Find where the given text appears and provide that cell's center as [X, Y] coordinate. 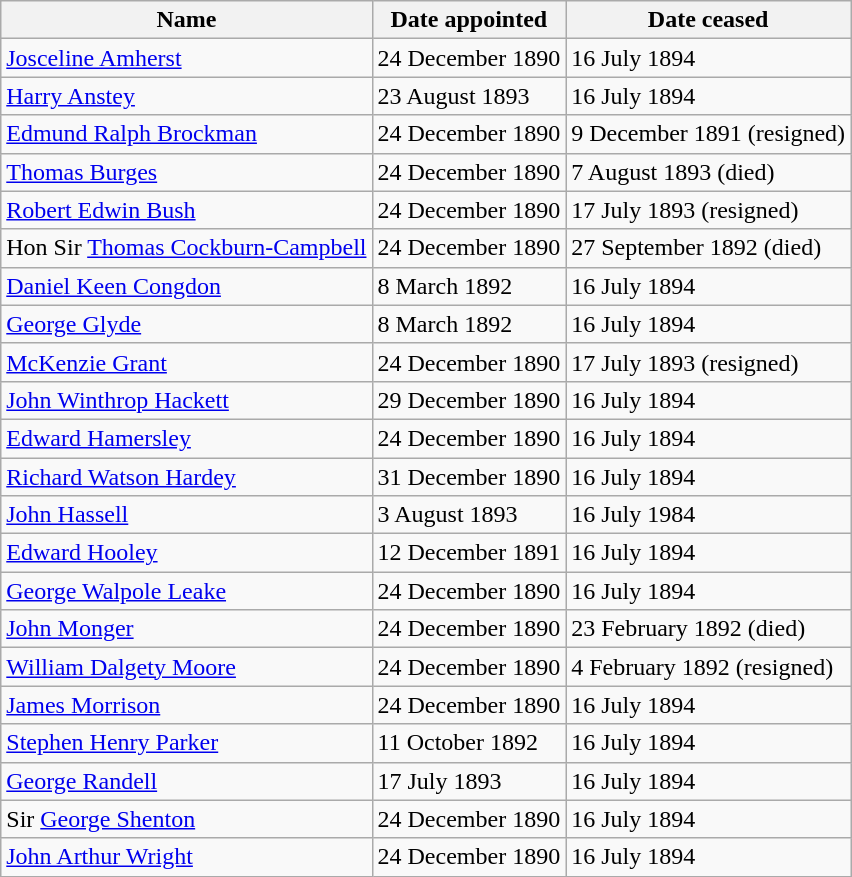
McKenzie Grant [186, 362]
John Hassell [186, 515]
Thomas Burges [186, 172]
23 February 1892 (died) [708, 629]
John Monger [186, 629]
James Morrison [186, 705]
Date appointed [469, 20]
John Arthur Wright [186, 857]
Date ceased [708, 20]
31 December 1890 [469, 477]
29 December 1890 [469, 400]
17 July 1893 [469, 781]
Name [186, 20]
Robert Edwin Bush [186, 210]
Edward Hooley [186, 553]
4 February 1892 (resigned) [708, 667]
9 December 1891 (resigned) [708, 134]
23 August 1893 [469, 96]
3 August 1893 [469, 515]
11 October 1892 [469, 743]
12 December 1891 [469, 553]
16 July 1984 [708, 515]
Sir George Shenton [186, 819]
John Winthrop Hackett [186, 400]
7 August 1893 (died) [708, 172]
Josceline Amherst [186, 58]
Stephen Henry Parker [186, 743]
Edmund Ralph Brockman [186, 134]
George Glyde [186, 324]
Edward Hamersley [186, 438]
William Dalgety Moore [186, 667]
Daniel Keen Congdon [186, 286]
Harry Anstey [186, 96]
George Walpole Leake [186, 591]
27 September 1892 (died) [708, 248]
Hon Sir Thomas Cockburn-Campbell [186, 248]
Richard Watson Hardey [186, 477]
George Randell [186, 781]
